Pinpoint the cell where the given text exists, returning its (x, y) midpoint coordinate. 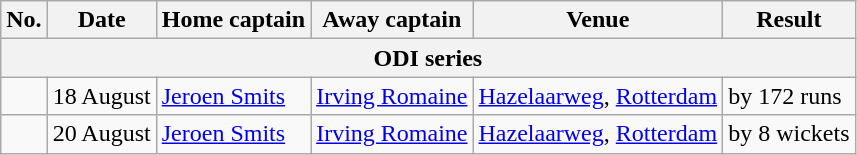
No. (24, 20)
Venue (598, 20)
Away captain (392, 20)
Result (789, 20)
Home captain (233, 20)
ODI series (428, 58)
20 August (102, 134)
by 172 runs (789, 96)
Date (102, 20)
by 8 wickets (789, 134)
18 August (102, 96)
